Identify which cell holds the provided text, then report its [x, y] central coordinate. 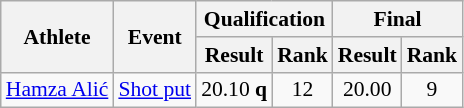
Event [154, 36]
Shot put [154, 90]
20.10 q [234, 90]
Final [398, 19]
12 [302, 90]
Athlete [58, 36]
9 [432, 90]
20.00 [368, 90]
Qualification [264, 19]
Hamza Alić [58, 90]
